Capture the cell that displays the provided text and extract its [x, y] central coordinate. 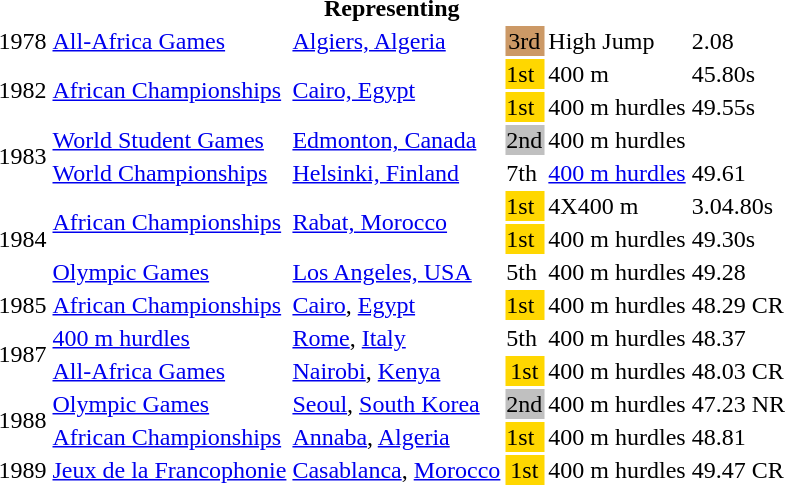
Seoul, South Korea [396, 404]
Jeux de la Francophonie [170, 470]
Casablanca, Morocco [396, 470]
Los Angeles, USA [396, 272]
Edmonton, Canada [396, 140]
4X400 m [617, 206]
Nairobi, Kenya [396, 371]
High Jump [617, 41]
Rabat, Morocco [396, 222]
7th [524, 173]
World Student Games [170, 140]
World Championships [170, 173]
400 m [617, 74]
Helsinki, Finland [396, 173]
3rd [524, 41]
Algiers, Algeria [396, 41]
Annaba, Algeria [396, 437]
Rome, Italy [396, 338]
